Find where the given text appears and provide that cell's center as [x, y] coordinate. 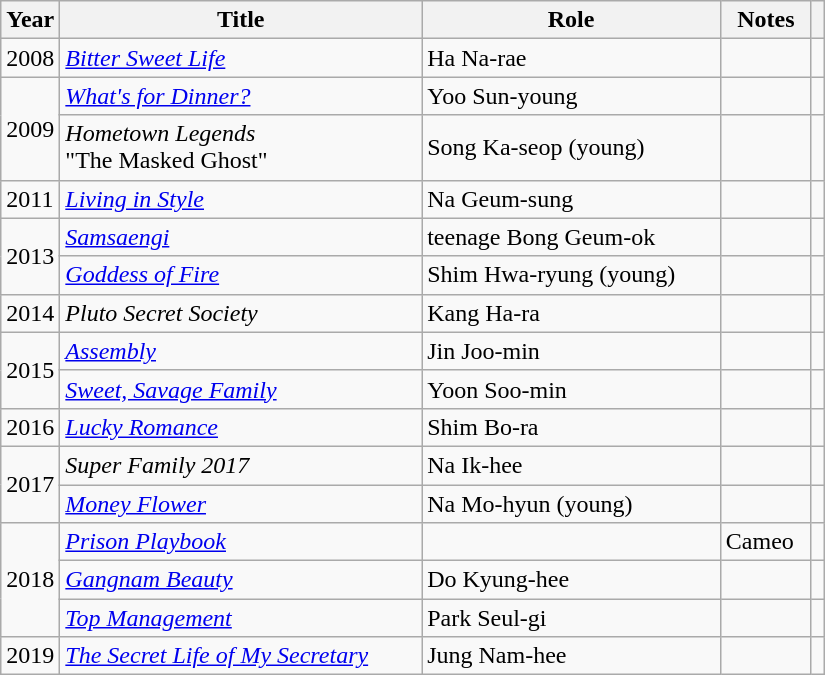
Ha Na-rae [572, 58]
2011 [30, 199]
2019 [30, 656]
teenage Bong Geum-ok [572, 237]
Na Geum-sung [572, 199]
Lucky Romance [241, 427]
Pluto Secret Society [241, 313]
Na Ik-hee [572, 465]
2008 [30, 58]
2009 [30, 128]
2014 [30, 313]
Notes [766, 20]
Cameo [766, 542]
Jin Joo-min [572, 351]
Prison Playbook [241, 542]
Money Flower [241, 503]
2017 [30, 484]
2015 [30, 370]
Bitter Sweet Life [241, 58]
The Secret Life of My Secretary [241, 656]
Sweet, Savage Family [241, 389]
Super Family 2017 [241, 465]
Hometown Legends "The Masked Ghost" [241, 148]
Title [241, 20]
Goddess of Fire [241, 275]
Shim Bo-ra [572, 427]
Na Mo-hyun (young) [572, 503]
Assembly [241, 351]
2013 [30, 256]
Jung Nam-hee [572, 656]
Park Seul-gi [572, 618]
Yoo Sun-young [572, 96]
Samsaengi [241, 237]
Top Management [241, 618]
Gangnam Beauty [241, 580]
Do Kyung-hee [572, 580]
What's for Dinner? [241, 96]
Song Ka-seop (young) [572, 148]
Shim Hwa-ryung (young) [572, 275]
Role [572, 20]
Living in Style [241, 199]
Year [30, 20]
Yoon Soo-min [572, 389]
2018 [30, 580]
Kang Ha-ra [572, 313]
2016 [30, 427]
